Search for the cell housing the specified text and yield its [X, Y] center coordinate. 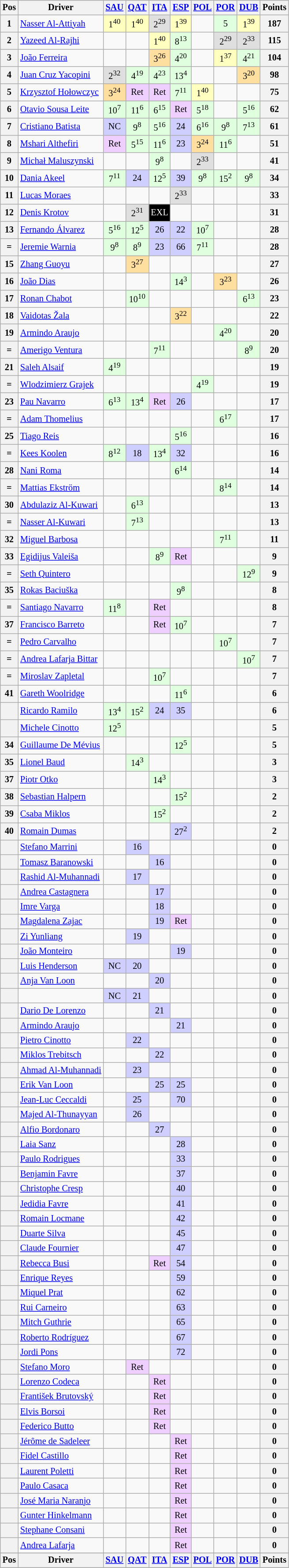
František Brutovský [61, 1397]
Majed Al-Thunayyan [61, 1114]
187 [274, 24]
115 [274, 41]
104 [274, 58]
Juan Cruz Yacopini [61, 75]
617 [226, 419]
1010 [137, 298]
Jean-Luc Ceccaldi [61, 1100]
Luis Henderson [61, 966]
Jedidia Favre [61, 1204]
Tomasz Baranowski [61, 862]
231 [137, 213]
Andrea Lafarja [61, 1545]
Pietro Cinotto [61, 1040]
Csaba Miklos [61, 814]
Mshari Althefiri [61, 144]
Mitch Guthrie [61, 1323]
Zi Yunliang [61, 936]
615 [159, 109]
Duarte Silva [61, 1234]
Paulo Casaca [61, 1486]
Kees Koolen [61, 454]
Miroslav Zapletal [61, 677]
59 [181, 1278]
Laia Sanz [61, 1144]
616 [203, 127]
Lorenzo Codeca [61, 1382]
Sebastian Halpern [61, 797]
João Monteiro [61, 951]
Egidijus Valeiša [61, 556]
Gareth Woolridge [61, 694]
Paulo Rodrigues [61, 1159]
Seth Quintero [61, 574]
Alfio Bordonaro [61, 1129]
João Ferreira [61, 58]
Rebecca Busi [61, 1263]
Christophe Cresp [61, 1189]
EXL [159, 213]
272 [181, 831]
45 [181, 1234]
66 [181, 247]
12 [9, 213]
47 [181, 1248]
Nasser Al-Attiyah [61, 24]
Jeremie Warnia [61, 247]
Roberto Rodríguez [61, 1337]
75 [274, 93]
614 [181, 470]
38 [9, 797]
Rui Carneiro [61, 1308]
Laurent Poletti [61, 1471]
813 [181, 41]
Fidel Castillo [61, 1456]
15 [9, 264]
Andrea Castagnera [61, 892]
Miquel Prat [61, 1293]
Vaidotas Žala [61, 316]
Enrique Reyes [61, 1278]
515 [137, 144]
Rashid Al-Muhannadi [61, 877]
814 [226, 488]
812 [115, 454]
323 [226, 281]
Pau Navarro [61, 401]
1 [9, 24]
4 [9, 75]
Lucas Moraes [61, 195]
Otavio Sousa Leite [61, 109]
72 [181, 1352]
54 [181, 1263]
421 [248, 58]
Romain Dumas [61, 831]
10 [9, 178]
Stephane Consani [61, 1530]
Miklos Trebitsch [61, 1055]
Zhang Guoyu [61, 264]
Mattias Ekström [61, 488]
Nani Roma [61, 470]
Ricardo Ramilo [61, 711]
Abdulaziz Al-Kuwari [61, 505]
Fernando Álvarez [61, 229]
Imre Varga [61, 907]
Piotr Otko [61, 780]
327 [137, 264]
30 [9, 505]
Miguel Barbosa [61, 539]
Ahmad Al-Muhannadi [61, 1070]
Anja Van Loon [61, 981]
Krzysztof Hołowczyc [61, 93]
137 [226, 58]
Stefano Marrini [61, 848]
Romain Locmane [61, 1219]
Michał Maluszynski [61, 161]
118 [115, 608]
423 [159, 75]
67 [181, 1337]
Andrea Lafarja Bittar [61, 659]
51 [274, 144]
Cristiano Batista [61, 127]
65 [181, 1323]
Lionel Baud [61, 762]
129 [248, 574]
Dania Akeel [61, 178]
Michele Cinotto [61, 728]
232 [115, 75]
Amerigo Ventura [61, 350]
63 [181, 1308]
Erik Van Loon [61, 1085]
Wlodzimierz Grajek [61, 385]
Tiago Reis [61, 436]
Denis Krotov [61, 213]
Claude Fournier [61, 1248]
Federico Butto [61, 1426]
Yazeed Al-Rajhi [61, 41]
42 [181, 1219]
Francisco Barreto [61, 625]
61 [274, 127]
Santiago Navarro [61, 608]
322 [181, 316]
Nasser Al-Kuwari [61, 521]
518 [203, 109]
Gunter Hinkelmann [61, 1515]
Benjamin Favre [61, 1174]
326 [159, 58]
Magdalena Zajac [61, 922]
Jordi Pons [61, 1352]
31 [274, 213]
Dario De Lorenzo [61, 1011]
Pedro Carvalho [61, 642]
João Dias [61, 281]
Jérôme de Sadeleer [61, 1441]
Stefano Moro [61, 1367]
Ronan Chabot [61, 298]
70 [181, 1100]
Elvis Borsoi [61, 1411]
320 [248, 75]
Guillaume De Mévius [61, 746]
Saleh Alsaif [61, 367]
Adam Thomelius [61, 419]
Rokas Baciuška [61, 590]
José Maria Naranjo [61, 1500]
